Pinpoint the cell where the given text exists, returning its [X, Y] midpoint coordinate. 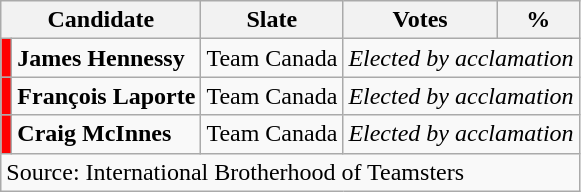
James Hennessy [106, 58]
Source: International Brotherhood of Teamsters [290, 172]
Votes [420, 20]
François Laporte [106, 96]
Craig McInnes [106, 134]
% [538, 20]
Slate [272, 20]
Candidate [101, 20]
